Pinpoint the cell where the given text exists, returning its (X, Y) midpoint coordinate. 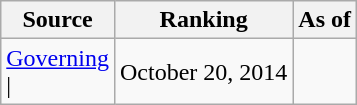
As of (325, 20)
Ranking (203, 20)
Source (58, 20)
Governing| (58, 72)
October 20, 2014 (203, 72)
